Search for the cell housing the specified text and yield its (x, y) center coordinate. 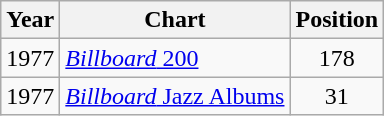
Position (337, 20)
31 (337, 96)
Chart (175, 20)
Billboard Jazz Albums (175, 96)
Billboard 200 (175, 58)
Year (30, 20)
178 (337, 58)
